Determine the [x, y] coordinate at the center of the cell enclosing the given text.  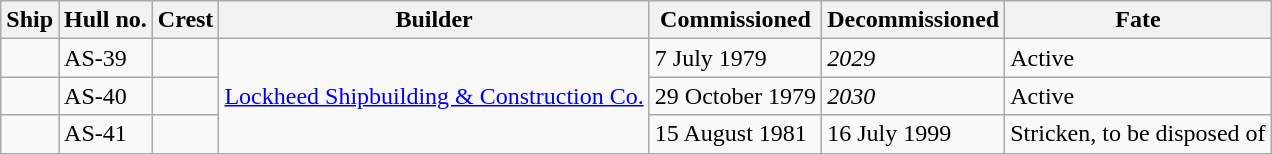
Decommissioned [914, 20]
Hull no. [106, 20]
Stricken, to be disposed of [1138, 134]
Ship [30, 20]
15 August 1981 [735, 134]
AS-40 [106, 96]
2030 [914, 96]
Commissioned [735, 20]
Builder [434, 20]
AS-39 [106, 58]
Fate [1138, 20]
16 July 1999 [914, 134]
AS-41 [106, 134]
7 July 1979 [735, 58]
Lockheed Shipbuilding & Construction Co. [434, 96]
Crest [186, 20]
2029 [914, 58]
29 October 1979 [735, 96]
